Find where the given text appears and provide that cell's center as (x, y) coordinate. 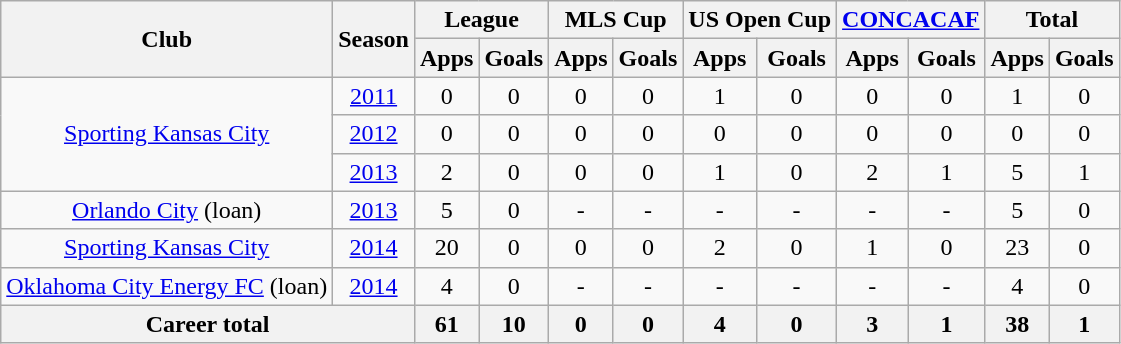
3 (872, 324)
Oklahoma City Energy FC (loan) (167, 286)
MLS Cup (616, 20)
38 (1017, 324)
CONCACAF (911, 20)
Career total (208, 324)
Total (1052, 20)
2011 (374, 96)
23 (1017, 248)
2012 (374, 134)
Club (167, 39)
Season (374, 39)
10 (514, 324)
US Open Cup (760, 20)
League (481, 20)
Orlando City (loan) (167, 210)
61 (446, 324)
20 (446, 248)
